Capture the cell that displays the provided text and extract its [X, Y] central coordinate. 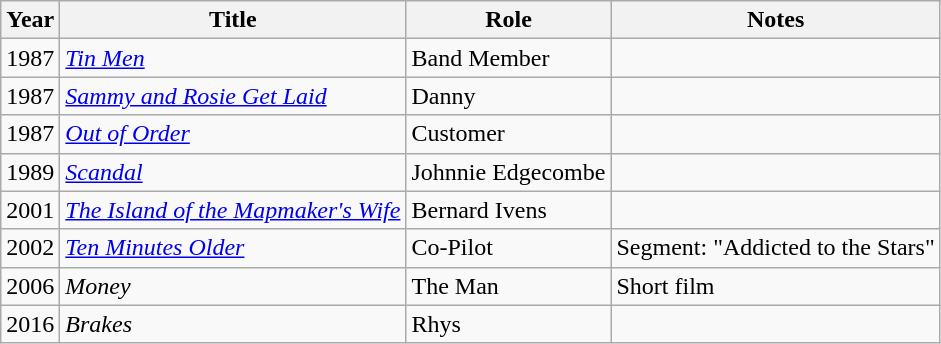
1989 [30, 172]
Short film [776, 286]
Segment: "Addicted to the Stars" [776, 248]
Year [30, 20]
Tin Men [233, 58]
2006 [30, 286]
Scandal [233, 172]
Danny [508, 96]
The Man [508, 286]
2002 [30, 248]
Co-Pilot [508, 248]
Ten Minutes Older [233, 248]
Sammy and Rosie Get Laid [233, 96]
Rhys [508, 324]
Brakes [233, 324]
Role [508, 20]
2016 [30, 324]
Bernard Ivens [508, 210]
The Island of the Mapmaker's Wife [233, 210]
Notes [776, 20]
Title [233, 20]
Money [233, 286]
Customer [508, 134]
2001 [30, 210]
Out of Order [233, 134]
Band Member [508, 58]
Johnnie Edgecombe [508, 172]
